Provide the (x, y) coordinate of the cell's center where the given text is located.  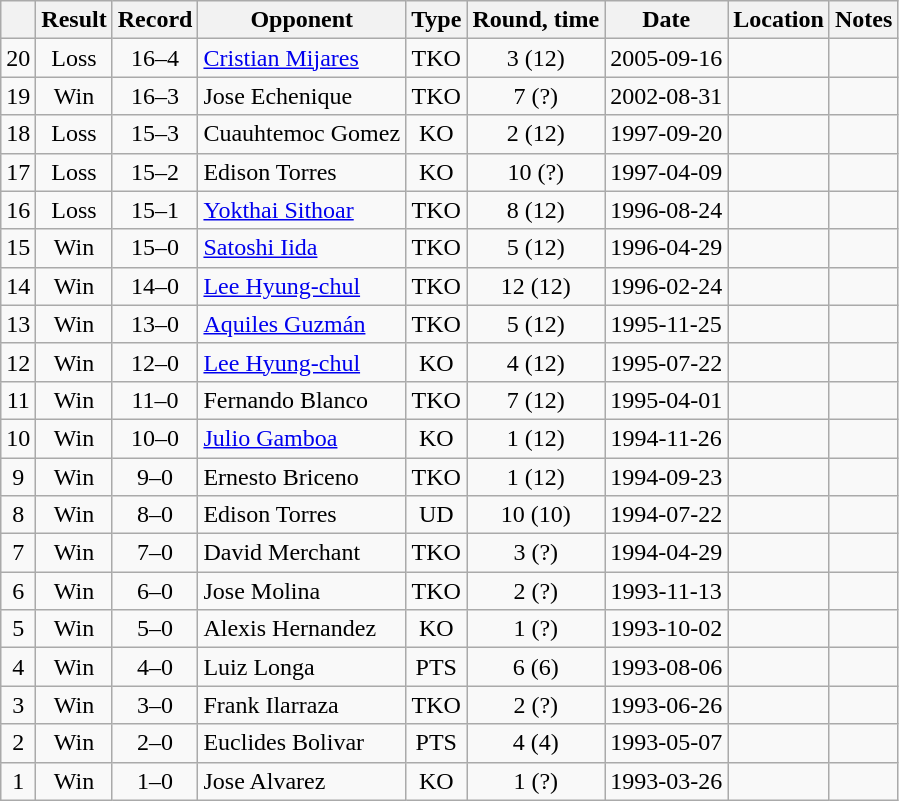
1994-09-23 (666, 477)
1993-03-26 (666, 781)
4–0 (155, 667)
Julio Gamboa (302, 438)
1996-04-29 (666, 248)
1993-10-02 (666, 629)
Frank Ilarraza (302, 705)
2005-09-16 (666, 58)
8–0 (155, 515)
7 (12) (536, 400)
5 (18, 629)
1994-07-22 (666, 515)
1994-04-29 (666, 553)
11–0 (155, 400)
Round, time (536, 20)
16 (18, 210)
16–4 (155, 58)
Jose Alvarez (302, 781)
10 (10) (536, 515)
15 (18, 248)
Ernesto Briceno (302, 477)
1993-06-26 (666, 705)
Result (74, 20)
10 (?) (536, 172)
2002-08-31 (666, 96)
Location (779, 20)
2 (12) (536, 134)
5–0 (155, 629)
20 (18, 58)
1996-02-24 (666, 286)
Alexis Hernandez (302, 629)
Record (155, 20)
8 (12) (536, 210)
1996-08-24 (666, 210)
Euclides Bolivar (302, 743)
4 (12) (536, 362)
3–0 (155, 705)
1 (18, 781)
3 (18, 705)
1997-09-20 (666, 134)
Fernando Blanco (302, 400)
6–0 (155, 591)
1–0 (155, 781)
14 (18, 286)
15–1 (155, 210)
8 (18, 515)
19 (18, 96)
Cuauhtemoc Gomez (302, 134)
Aquiles Guzmán (302, 324)
Satoshi Iida (302, 248)
3 (12) (536, 58)
11 (18, 400)
2 (18, 743)
Yokthai Sithoar (302, 210)
Opponent (302, 20)
Date (666, 20)
4 (4) (536, 743)
1997-04-09 (666, 172)
UD (436, 515)
12 (12) (536, 286)
12–0 (155, 362)
Luiz Longa (302, 667)
16–3 (155, 96)
13–0 (155, 324)
15–2 (155, 172)
Jose Molina (302, 591)
2–0 (155, 743)
6 (6) (536, 667)
1993-05-07 (666, 743)
1995-07-22 (666, 362)
7 (?) (536, 96)
1993-08-06 (666, 667)
12 (18, 362)
1995-04-01 (666, 400)
17 (18, 172)
9–0 (155, 477)
6 (18, 591)
13 (18, 324)
Cristian Mijares (302, 58)
3 (?) (536, 553)
1993-11-13 (666, 591)
Notes (863, 20)
10–0 (155, 438)
18 (18, 134)
15–3 (155, 134)
Jose Echenique (302, 96)
4 (18, 667)
David Merchant (302, 553)
9 (18, 477)
14–0 (155, 286)
1995-11-25 (666, 324)
10 (18, 438)
15–0 (155, 248)
7 (18, 553)
1994-11-26 (666, 438)
7–0 (155, 553)
Type (436, 20)
